Detect which cell encompasses the target text, then output its [x, y] center coordinate. 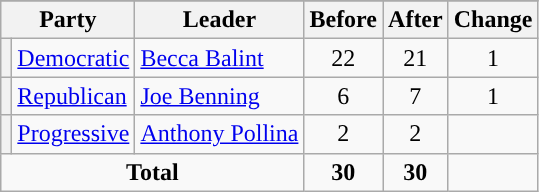
21 [416, 58]
Change [493, 20]
Progressive [74, 134]
Republican [74, 96]
22 [344, 58]
Party [68, 20]
After [416, 20]
7 [416, 96]
Joe Benning [220, 96]
Democratic [74, 58]
6 [344, 96]
Becca Balint [220, 58]
Total [152, 172]
Leader [220, 20]
Anthony Pollina [220, 134]
Before [344, 20]
